Return (x, y) of the center of cell containing provided text 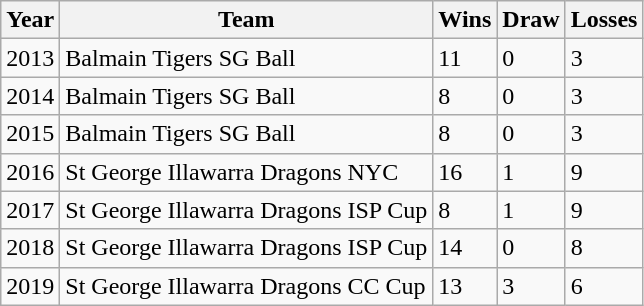
St George Illawarra Dragons CC Cup (246, 286)
16 (465, 172)
Draw (531, 20)
2013 (30, 58)
2019 (30, 286)
2015 (30, 134)
Losses (604, 20)
2017 (30, 210)
St George Illawarra Dragons NYC (246, 172)
11 (465, 58)
2018 (30, 248)
2016 (30, 172)
Team (246, 20)
14 (465, 248)
13 (465, 286)
2014 (30, 96)
Wins (465, 20)
6 (604, 286)
Year (30, 20)
